Return [x, y] of the center of cell containing provided text 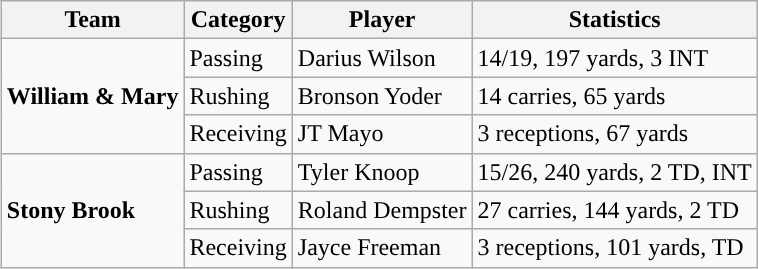
Player [382, 20]
Team [92, 20]
Category [238, 20]
Statistics [614, 20]
William & Mary [92, 96]
3 receptions, 67 yards [614, 134]
Jayce Freeman [382, 248]
27 carries, 144 yards, 2 TD [614, 210]
Tyler Knoop [382, 172]
Roland Dempster [382, 210]
Bronson Yoder [382, 96]
Stony Brook [92, 210]
15/26, 240 yards, 2 TD, INT [614, 172]
14 carries, 65 yards [614, 96]
JT Mayo [382, 134]
3 receptions, 101 yards, TD [614, 248]
Darius Wilson [382, 58]
14/19, 197 yards, 3 INT [614, 58]
